Identify which cell holds the provided text, then report its [X, Y] central coordinate. 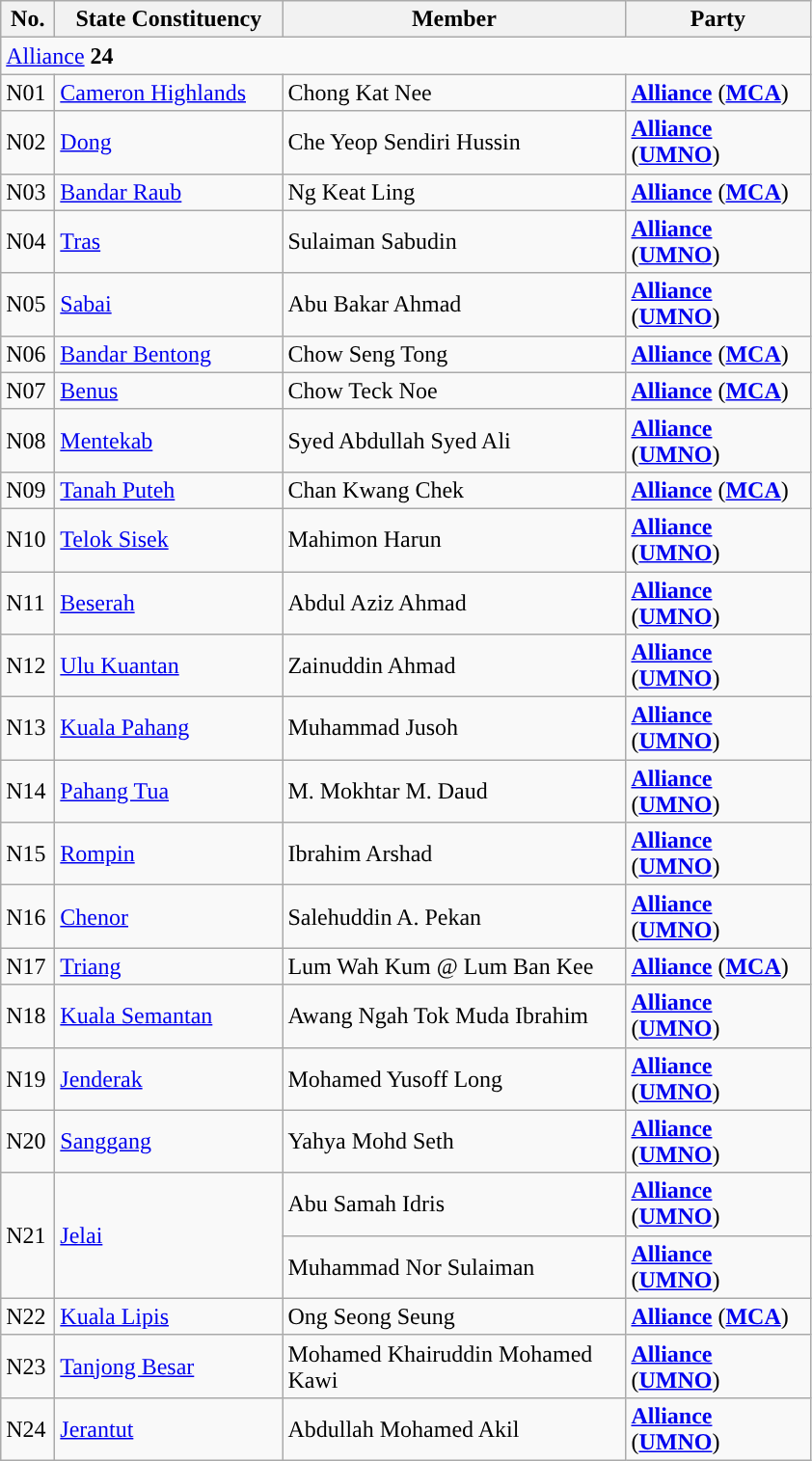
Chenor [169, 916]
Telok Sisek [169, 540]
N18 [28, 1016]
N13 [28, 729]
State Constituency [169, 19]
Cameron Highlands [169, 93]
Dong [169, 143]
N23 [28, 1366]
N19 [28, 1078]
Muhammad Jusoh [454, 729]
Sanggang [169, 1142]
N24 [28, 1429]
Alliance 24 [405, 56]
Tanjong Besar [169, 1366]
N07 [28, 391]
Mahimon Harun [454, 540]
Ng Keat Ling [454, 192]
N17 [28, 966]
Bandar Raub [169, 192]
N22 [28, 1316]
N10 [28, 540]
N21 [28, 1235]
M. Mokhtar M. Daud [454, 791]
Party [717, 19]
N14 [28, 791]
Member [454, 19]
Rompin [169, 854]
Bandar Bentong [169, 354]
Mohamed Yusoff Long [454, 1078]
N01 [28, 93]
N09 [28, 490]
Awang Ngah Tok Muda Ibrahim [454, 1016]
Triang [169, 966]
Kuala Lipis [169, 1316]
Chow Teck Noe [454, 391]
Zainuddin Ahmad [454, 665]
N12 [28, 665]
Kuala Pahang [169, 729]
N20 [28, 1142]
Abdul Aziz Ahmad [454, 602]
Yahya Mohd Seth [454, 1142]
Chong Kat Nee [454, 93]
Tras [169, 241]
N08 [28, 440]
Syed Abdullah Syed Ali [454, 440]
Abu Bakar Ahmad [454, 305]
Jenderak [169, 1078]
N11 [28, 602]
Jerantut [169, 1429]
Ibrahim Arshad [454, 854]
Sabai [169, 305]
Che Yeop Sendiri Hussin [454, 143]
Benus [169, 391]
Salehuddin A. Pekan [454, 916]
Abdullah Mohamed Akil [454, 1429]
Mentekab [169, 440]
Kuala Semantan [169, 1016]
N04 [28, 241]
Muhammad Nor Sulaiman [454, 1267]
Lum Wah Kum @ Lum Ban Kee [454, 966]
Mohamed Khairuddin Mohamed Kawi [454, 1366]
Chow Seng Tong [454, 354]
Ulu Kuantan [169, 665]
Tanah Puteh [169, 490]
N16 [28, 916]
Chan Kwang Chek [454, 490]
Abu Samah Idris [454, 1204]
N05 [28, 305]
N06 [28, 354]
N03 [28, 192]
Ong Seong Seung [454, 1316]
No. [28, 19]
Jelai [169, 1235]
Pahang Tua [169, 791]
Beserah [169, 602]
Sulaiman Sabudin [454, 241]
N02 [28, 143]
N15 [28, 854]
